Provide the [x, y] coordinate of the cell's center where the given text is located.  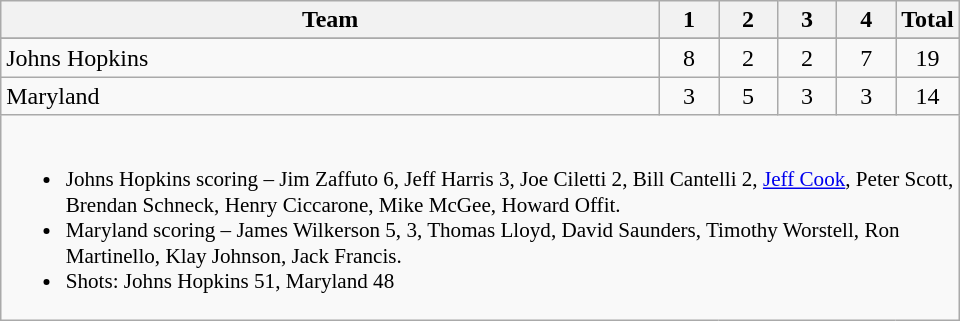
14 [928, 96]
Maryland [330, 96]
8 [688, 58]
7 [866, 58]
5 [748, 96]
Total [928, 20]
19 [928, 58]
1 [688, 20]
4 [866, 20]
Team [330, 20]
Johns Hopkins [330, 58]
